For the text-containing cell, return its midpoint in [X, Y] coordinate format. 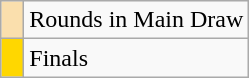
Finals [136, 58]
Rounds in Main Draw [136, 20]
